Search for the cell housing the specified text and yield its [X, Y] center coordinate. 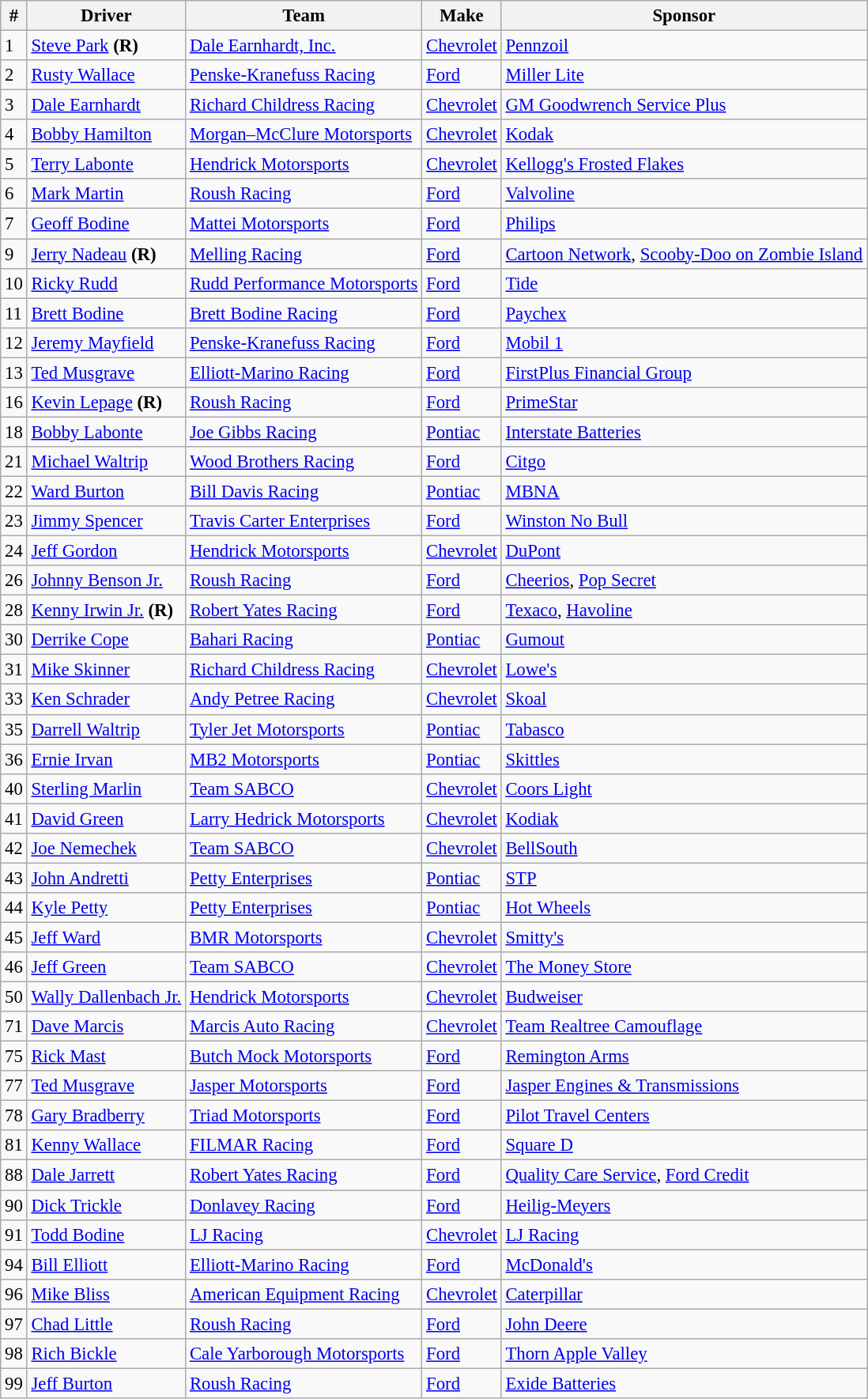
18 [14, 432]
Johnny Benson Jr. [106, 580]
2 [14, 75]
Bill Elliott [106, 1265]
50 [14, 997]
MB2 Motorsports [304, 759]
Cheerios, Pop Secret [684, 580]
Jasper Engines & Transmissions [684, 1086]
Rudd Performance Motorsports [304, 283]
PrimeStar [684, 403]
88 [14, 1175]
24 [14, 551]
Thorn Apple Valley [684, 1354]
Gumout [684, 640]
American Equipment Racing [304, 1294]
Mike Skinner [106, 670]
Paychex [684, 313]
BellSouth [684, 849]
Kodiak [684, 819]
Mark Martin [106, 194]
STP [684, 878]
Caterpillar [684, 1294]
96 [14, 1294]
Ken Schrader [106, 700]
Tyler Jet Motorsports [304, 729]
Jerry Nadeau (R) [106, 254]
Brett Bodine Racing [304, 313]
Butch Mock Motorsports [304, 1057]
Jimmy Spencer [106, 521]
McDonald's [684, 1265]
Kenny Irwin Jr. (R) [106, 611]
Mobil 1 [684, 342]
Chad Little [106, 1324]
Dick Trickle [106, 1205]
John Deere [684, 1324]
Tide [684, 283]
Marcis Auto Racing [304, 1027]
Rich Bickle [106, 1354]
42 [14, 849]
Quality Care Service, Ford Credit [684, 1175]
BMR Motorsports [304, 937]
Michael Waltrip [106, 462]
Kyle Petty [106, 908]
Ricky Rudd [106, 283]
71 [14, 1027]
91 [14, 1235]
Team Realtree Camouflage [684, 1027]
Donlavey Racing [304, 1205]
Geoff Bodine [106, 224]
Wally Dallenbach Jr. [106, 997]
Texaco, Havoline [684, 611]
3 [14, 105]
The Money Store [684, 967]
Joe Nemechek [106, 849]
22 [14, 491]
11 [14, 313]
FILMAR Racing [304, 1146]
Budweiser [684, 997]
Dale Earnhardt, Inc. [304, 46]
43 [14, 878]
Coors Light [684, 788]
Jasper Motorsports [304, 1086]
81 [14, 1146]
Square D [684, 1146]
4 [14, 134]
Jeff Ward [106, 937]
Skittles [684, 759]
Lowe's [684, 670]
13 [14, 372]
94 [14, 1265]
Travis Carter Enterprises [304, 521]
GM Goodwrench Service Plus [684, 105]
Jeremy Mayfield [106, 342]
Philips [684, 224]
23 [14, 521]
75 [14, 1057]
Jeff Burton [106, 1383]
28 [14, 611]
Terry Labonte [106, 164]
Jeff Green [106, 967]
Smitty's [684, 937]
16 [14, 403]
Kenny Wallace [106, 1146]
Gary Bradberry [106, 1116]
Kevin Lepage (R) [106, 403]
41 [14, 819]
6 [14, 194]
FirstPlus Financial Group [684, 372]
78 [14, 1116]
Mattei Motorsports [304, 224]
35 [14, 729]
12 [14, 342]
John Andretti [106, 878]
Exide Batteries [684, 1383]
Morgan–McClure Motorsports [304, 134]
98 [14, 1354]
Cale Yarborough Motorsports [304, 1354]
Derrike Cope [106, 640]
Citgo [684, 462]
31 [14, 670]
# [14, 16]
Wood Brothers Racing [304, 462]
46 [14, 967]
Kellogg's Frosted Flakes [684, 164]
9 [14, 254]
45 [14, 937]
30 [14, 640]
90 [14, 1205]
Valvoline [684, 194]
Rick Mast [106, 1057]
Steve Park (R) [106, 46]
7 [14, 224]
Rusty Wallace [106, 75]
36 [14, 759]
Cartoon Network, Scooby-Doo on Zombie Island [684, 254]
Dave Marcis [106, 1027]
Interstate Batteries [684, 432]
77 [14, 1086]
Pilot Travel Centers [684, 1116]
33 [14, 700]
Larry Hedrick Motorsports [304, 819]
Darrell Waltrip [106, 729]
DuPont [684, 551]
Tabasco [684, 729]
1 [14, 46]
Team [304, 16]
Melling Racing [304, 254]
99 [14, 1383]
Dale Earnhardt [106, 105]
Bahari Racing [304, 640]
David Green [106, 819]
Make [462, 16]
Mike Bliss [106, 1294]
Heilig-Meyers [684, 1205]
Miller Lite [684, 75]
Kodak [684, 134]
Pennzoil [684, 46]
26 [14, 580]
Joe Gibbs Racing [304, 432]
21 [14, 462]
Ward Burton [106, 491]
Andy Petree Racing [304, 700]
40 [14, 788]
Hot Wheels [684, 908]
97 [14, 1324]
10 [14, 283]
Triad Motorsports [304, 1116]
Todd Bodine [106, 1235]
Sponsor [684, 16]
44 [14, 908]
Dale Jarrett [106, 1175]
5 [14, 164]
Brett Bodine [106, 313]
Jeff Gordon [106, 551]
Driver [106, 16]
Bill Davis Racing [304, 491]
Remington Arms [684, 1057]
Ernie Irvan [106, 759]
Bobby Hamilton [106, 134]
Bobby Labonte [106, 432]
Winston No Bull [684, 521]
MBNA [684, 491]
Sterling Marlin [106, 788]
Skoal [684, 700]
